Output the (X, Y) coordinate of the center of the cell containing the given text.  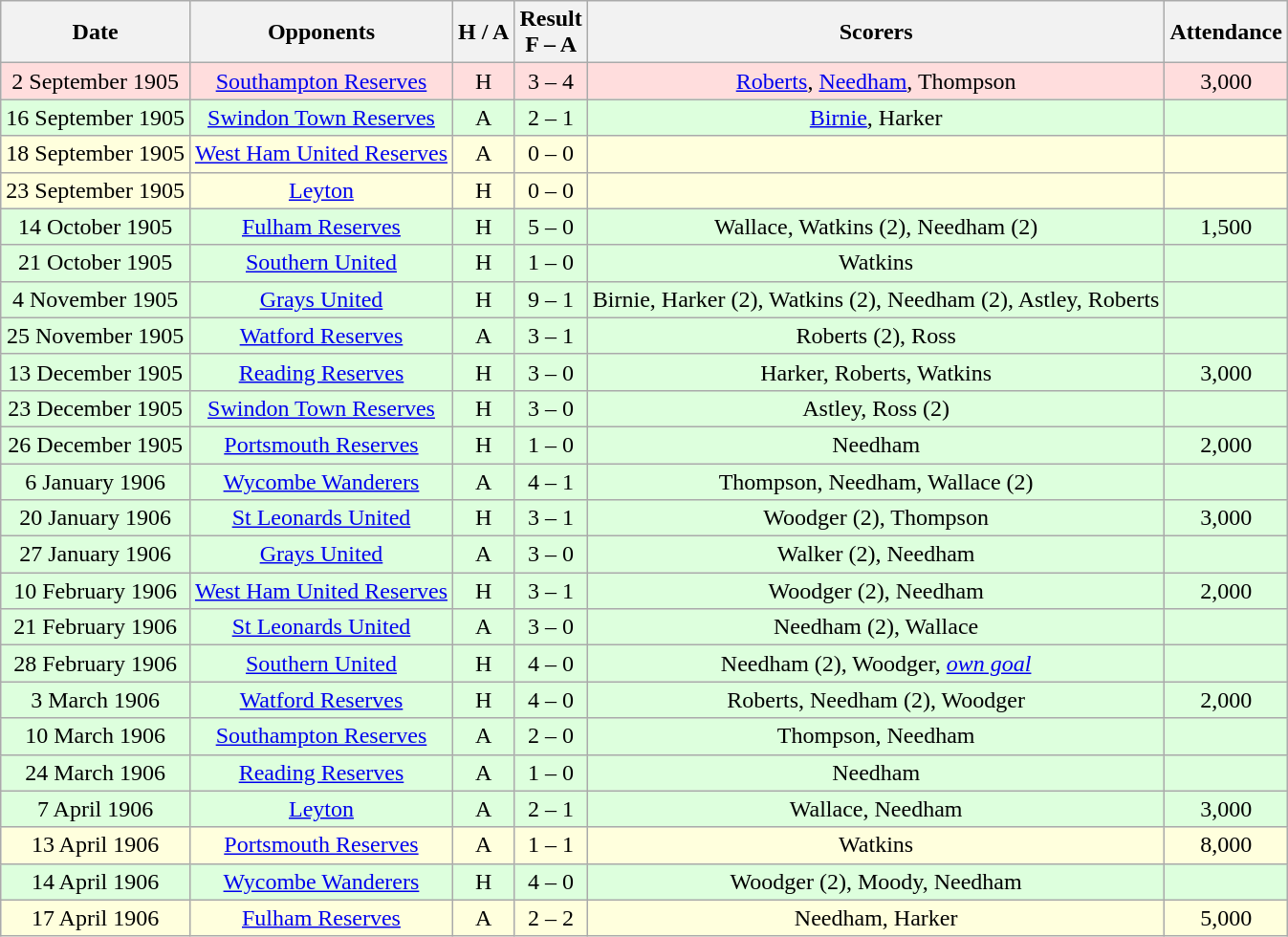
14 October 1905 (96, 227)
5,000 (1226, 918)
9 – 1 (551, 299)
28 February 1906 (96, 664)
13 December 1905 (96, 372)
Needham, Harker (876, 918)
2 – 2 (551, 918)
Astley, Ross (2) (876, 408)
Thompson, Needham, Wallace (2) (876, 481)
Scorers (876, 33)
Attendance (1226, 33)
4 November 1905 (96, 299)
16 September 1905 (96, 118)
Roberts, Needham (2), Woodger (876, 700)
10 February 1906 (96, 591)
Date (96, 33)
14 April 1906 (96, 882)
13 April 1906 (96, 845)
Woodger (2), Moody, Needham (876, 882)
8,000 (1226, 845)
1 – 1 (551, 845)
23 December 1905 (96, 408)
Needham (2), Wallace (876, 627)
Needham (2), Woodger, own goal (876, 664)
2 – 0 (551, 736)
2 September 1905 (96, 81)
20 January 1906 (96, 518)
3 – 4 (551, 81)
26 December 1905 (96, 445)
21 October 1905 (96, 263)
1,500 (1226, 227)
5 – 0 (551, 227)
Birnie, Harker (2), Watkins (2), Needham (2), Astley, Roberts (876, 299)
Woodger (2), Needham (876, 591)
Wallace, Needham (876, 809)
17 April 1906 (96, 918)
Thompson, Needham (876, 736)
6 January 1906 (96, 481)
10 March 1906 (96, 736)
7 April 1906 (96, 809)
23 September 1905 (96, 190)
Harker, Roberts, Watkins (876, 372)
4 – 1 (551, 481)
Roberts, Needham, Thompson (876, 81)
Birnie, Harker (876, 118)
Walker (2), Needham (876, 555)
27 January 1906 (96, 555)
24 March 1906 (96, 773)
H / A (484, 33)
Woodger (2), Thompson (876, 518)
3 March 1906 (96, 700)
18 September 1905 (96, 154)
ResultF – A (551, 33)
Opponents (321, 33)
25 November 1905 (96, 336)
Roberts (2), Ross (876, 336)
21 February 1906 (96, 627)
Wallace, Watkins (2), Needham (2) (876, 227)
